Identify which cell holds the provided text, then report its (X, Y) central coordinate. 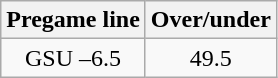
GSU –6.5 (74, 58)
Pregame line (74, 20)
49.5 (210, 58)
Over/under (210, 20)
